Pinpoint the cell where the given text exists, returning its [X, Y] midpoint coordinate. 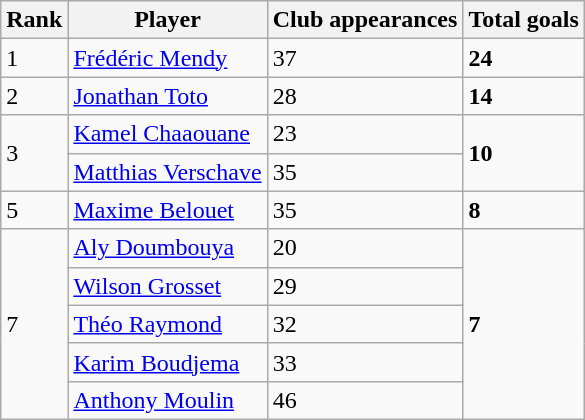
Club appearances [365, 20]
33 [365, 362]
10 [524, 153]
Aly Doumbouya [168, 248]
Rank [34, 20]
28 [365, 96]
Karim Boudjema [168, 362]
Théo Raymond [168, 324]
37 [365, 58]
29 [365, 286]
2 [34, 96]
Total goals [524, 20]
1 [34, 58]
23 [365, 134]
Maxime Belouet [168, 210]
5 [34, 210]
3 [34, 153]
32 [365, 324]
Frédéric Mendy [168, 58]
Matthias Verschave [168, 172]
Anthony Moulin [168, 400]
Kamel Chaaouane [168, 134]
14 [524, 96]
Wilson Grosset [168, 286]
Jonathan Toto [168, 96]
8 [524, 210]
24 [524, 58]
46 [365, 400]
20 [365, 248]
Player [168, 20]
